From the cell containing the given text, extract its center point as [x, y] coordinate. 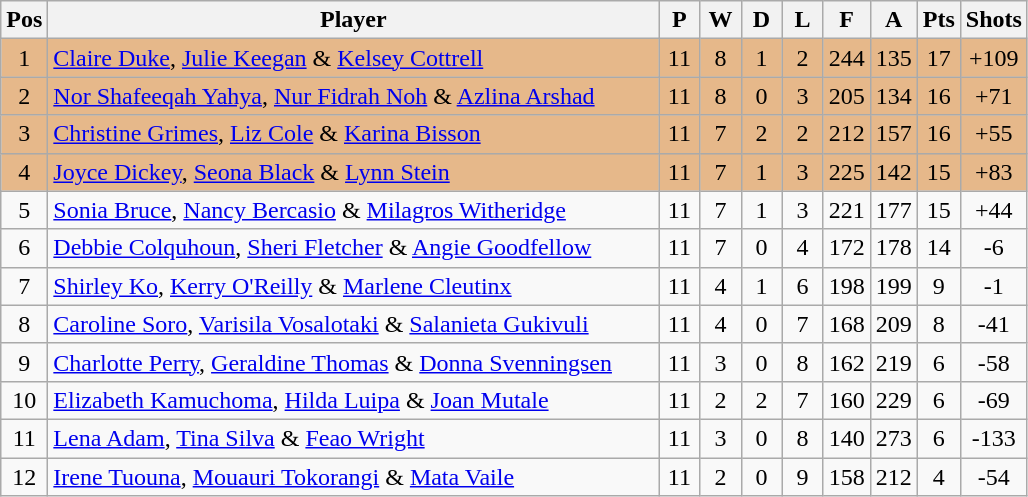
Christine Grimes, Liz Cole & Karina Bisson [354, 134]
12 [24, 477]
5 [24, 210]
D [762, 20]
178 [894, 248]
+55 [994, 134]
Nor Shafeeqah Yahya, Nur Fidrah Noh & Azlina Arshad [354, 96]
P [680, 20]
221 [846, 210]
Elizabeth Kamuchoma, Hilda Luipa & Joan Mutale [354, 400]
160 [846, 400]
Lena Adam, Tina Silva & Feao Wright [354, 438]
-6 [994, 248]
-54 [994, 477]
W [720, 20]
135 [894, 58]
F [846, 20]
-133 [994, 438]
+44 [994, 210]
17 [938, 58]
-69 [994, 400]
140 [846, 438]
L [802, 20]
157 [894, 134]
244 [846, 58]
162 [846, 362]
10 [24, 400]
205 [846, 96]
Sonia Bruce, Nancy Bercasio & Milagros Witheridge [354, 210]
199 [894, 286]
Shirley Ko, Kerry O'Reilly & Marlene Cleutinx [354, 286]
158 [846, 477]
Caroline Soro, Varisila Vosalotaki & Salanieta Gukivuli [354, 324]
A [894, 20]
198 [846, 286]
Irene Tuouna, Mouauri Tokorangi & Mata Vaile [354, 477]
Player [354, 20]
142 [894, 172]
177 [894, 210]
14 [938, 248]
+109 [994, 58]
-41 [994, 324]
Shots [994, 20]
Claire Duke, Julie Keegan & Kelsey Cottrell [354, 58]
+83 [994, 172]
229 [894, 400]
219 [894, 362]
134 [894, 96]
Debbie Colquhoun, Sheri Fletcher & Angie Goodfellow [354, 248]
-58 [994, 362]
+71 [994, 96]
225 [846, 172]
Joyce Dickey, Seona Black & Lynn Stein [354, 172]
-1 [994, 286]
Pts [938, 20]
Pos [24, 20]
273 [894, 438]
168 [846, 324]
Charlotte Perry, Geraldine Thomas & Donna Svenningsen [354, 362]
172 [846, 248]
209 [894, 324]
